Identify which cell holds the provided text, then report its [x, y] central coordinate. 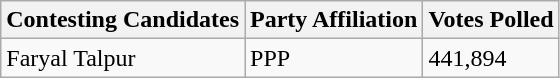
Votes Polled [491, 20]
PPP [334, 58]
441,894 [491, 58]
Party Affiliation [334, 20]
Faryal Talpur [123, 58]
Contesting Candidates [123, 20]
